Provide the [X, Y] coordinate of the cell's center where the given text is located.  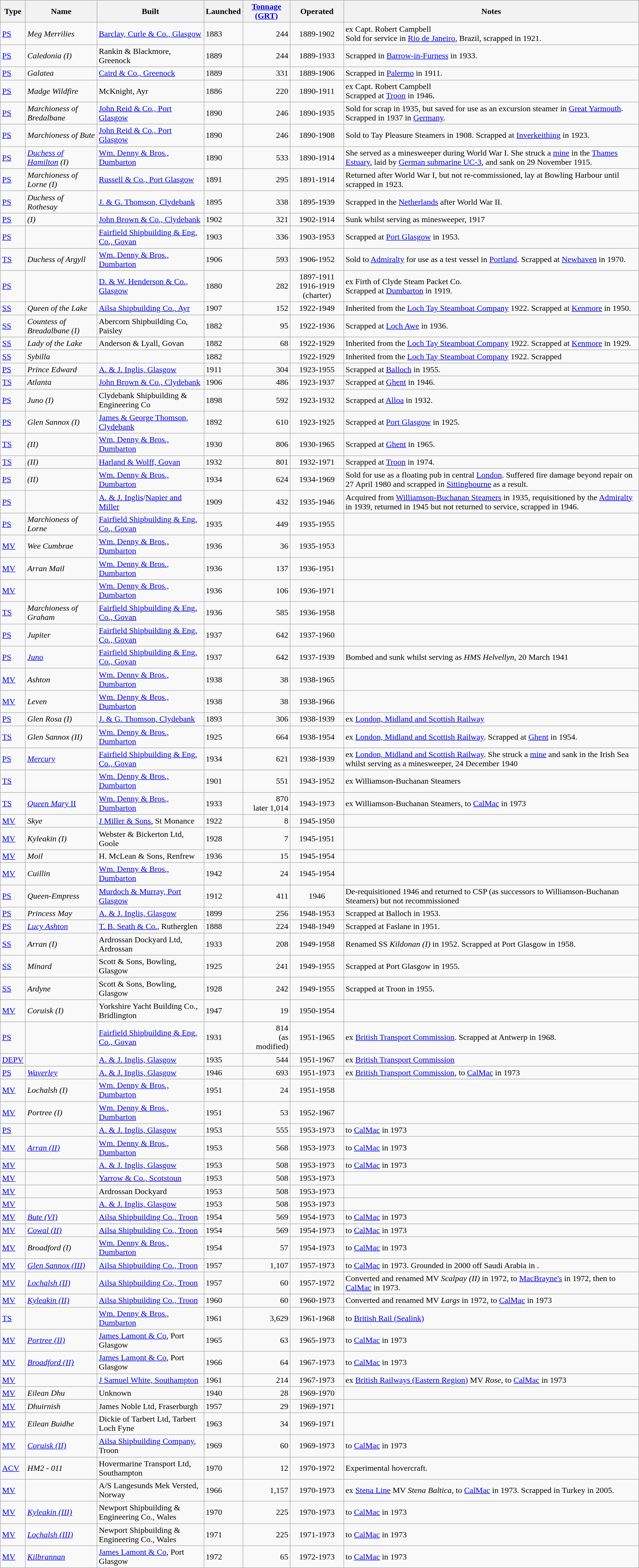
Scrapped at Balloch in 1955. [492, 369]
Scrapped at Alloa in 1932. [492, 400]
1895 [223, 202]
1909 [223, 502]
610 [266, 422]
Wee Cumbrae [61, 546]
1937-1939 [317, 657]
1911 [223, 369]
304 [266, 369]
ex Capt. Robert CampbellSold for service in Rio de Janeiro, Brazil, scrapped in 1921. [492, 33]
Coruisk (I) [61, 1011]
ex London, Midland and Scottish Railway [492, 719]
Anderson & Lyall, Govan [150, 344]
1936-1971 [317, 591]
1902 [223, 219]
James Noble Ltd, Fraserburgh [150, 1406]
Marchioness of Lorne (I) [61, 179]
Tonnage (GRT) [266, 12]
Sold to Tay Pleasure Steamers in 1908. Scrapped at Inverkeithing in 1923. [492, 135]
1947 [223, 1011]
1907 [223, 308]
8 [266, 821]
Juno (I) [61, 400]
1922 [223, 821]
ex British Transport Commission [492, 1060]
68 [266, 344]
Waverley [61, 1073]
Ardrossan Dockyard Ltd, Ardrossan [150, 944]
J Miller & Sons, St Monance [150, 821]
Kyleakin (III) [61, 1513]
Sunk whilst serving as minesweeper, 1917 [492, 219]
Unknown [150, 1393]
Lady of the Lake [61, 344]
1891 [223, 179]
J Samuel White, Southampton [150, 1380]
1965-1973 [317, 1340]
Ailsa Shipbuilding Co., Ayr [150, 308]
Prince Edward [61, 369]
36 [266, 546]
1922-1949 [317, 308]
585 [266, 613]
Skye [61, 821]
ex London, Midland and Scottish Railway. She struck a mine and sank in the Irish Sea whilst serving as a minesweeper, 24 December 1940 [492, 759]
Renamed SS Kildonan (I) in 1952. Scrapped at Port Glasgow in 1958. [492, 944]
1971-1973 [317, 1535]
Lochalsh (I) [61, 1090]
H. McLean & Sons, Renfrew [150, 856]
Returned after World War I, but not re-commissioned, lay at Bowling Harbour until scrapped in 1923. [492, 179]
1938-1966 [317, 701]
Sold for use as a floating pub in central London. Suffered fire damage beyond repair on 27 April 1980 and scrapped in Sittingbourne as a result. [492, 480]
1961-1968 [317, 1318]
Scrapped at Port Glasgow in 1925. [492, 422]
1935-1946 [317, 502]
Coruisk (II) [61, 1446]
1890-1914 [317, 158]
A. & J. Inglis/Napier and Miller [150, 502]
Converted and renamed MV Scalpay (II) in 1972, to MacBrayne's in 1972, then to CalMac in 1973. [492, 1283]
Russell & Co., Port Glasgow [150, 179]
1897-19111916-1919 (charter) [317, 286]
Atlanta [61, 382]
242 [266, 989]
1945-1951 [317, 839]
28 [266, 1393]
806 [266, 444]
Scrapped in Barrow-in-Furness in 1933. [492, 56]
137 [266, 568]
Minard [61, 966]
1938-1965 [317, 680]
1969 [223, 1446]
Dhuirnish [61, 1406]
621 [266, 759]
1899 [223, 914]
1969-1973 [317, 1446]
1923-1925 [317, 422]
Harland & Wolff, Govan [150, 462]
Type [13, 12]
7 [266, 839]
282 [266, 286]
Glen Sannox (II) [61, 737]
Operated [317, 12]
34 [266, 1423]
1932 [223, 462]
Broadford (I) [61, 1248]
870later 1,014 [266, 803]
Glen Rosa (I) [61, 719]
Lucy Ashton [61, 927]
152 [266, 308]
ex British Railways (Eastern Region) MV Rose, to CalMac in 1973 [492, 1380]
Ardyne [61, 989]
Inherited from the Loch Tay Steamboat Company 1922. Scrapped [492, 357]
Notes [492, 12]
Leven [61, 701]
1932-1971 [317, 462]
321 [266, 219]
Converted and renamed MV Largs in 1972, to CalMac in 1973 [492, 1301]
Arran Mail [61, 568]
Scrapped at Ghent in 1946. [492, 382]
DEPV [13, 1060]
19 [266, 1011]
1957-1972 [317, 1283]
1922-1936 [317, 326]
Mercury [61, 759]
1890-1908 [317, 135]
664 [266, 737]
Built [150, 12]
1950-1954 [317, 1011]
1890-1935 [317, 113]
1936-1958 [317, 613]
1906-1952 [317, 259]
Scrapped at Troon in 1974. [492, 462]
224 [266, 927]
593 [266, 259]
1912 [223, 896]
1963 [223, 1423]
1930 [223, 444]
James & George Thomson, Clydebank [150, 422]
Dickie of Tarbert Ltd, Tarbert Loch Fyne [150, 1423]
Meg Merrilies [61, 33]
1951-1973 [317, 1073]
449 [266, 524]
Galatea [61, 73]
1,107 [266, 1265]
D. & W. Henderson & Co., Glasgow [150, 286]
1957-1973 [317, 1265]
Scrapped in Palermo in 1911. [492, 73]
Webster & Bickerton Ltd, Goole [150, 839]
Murdoch & Murray, Port Glasgow [150, 896]
Caledonia (I) [61, 56]
Queen of the Lake [61, 308]
331 [266, 73]
Scrapped at Port Glasgow in 1953. [492, 237]
Queen-Empress [61, 896]
1895-1939 [317, 202]
432 [266, 502]
ex British Transport Commission. Scrapped at Antwerp in 1968. [492, 1037]
1943-1973 [317, 803]
She served as a minesweeper during World War I. She struck a mine in the Thames Estuary, laid by German submarine UC-3, and sank on 29 November 1915. [492, 158]
486 [266, 382]
Scrapped at Troon in 1955. [492, 989]
1951-1958 [317, 1090]
Marchioness of Bute [61, 135]
1969-1970 [317, 1393]
220 [266, 91]
Experimental hovercraft. [492, 1468]
592 [266, 400]
Glen Sannox (I) [61, 422]
1965 [223, 1340]
Abercorn Shipbuilding Co, Paisley [150, 326]
Arran (II) [61, 1148]
Lochalsh (III) [61, 1535]
1960 [223, 1301]
Yarrow & Co., Scotstoun [150, 1178]
Scrapped in the Netherlands after World War II. [492, 202]
814(as modified) [266, 1037]
Ailsa Shipbuilding Company, Troon [150, 1446]
241 [266, 966]
1972-1973 [317, 1557]
53 [266, 1112]
1934-1969 [317, 480]
336 [266, 237]
Madge Wildfire [61, 91]
1948-1949 [317, 927]
Eilean Dhu [61, 1393]
Barclay, Curle & Co., Glasgow [150, 33]
1952-1967 [317, 1112]
Bute (VI) [61, 1217]
1901 [223, 781]
3,629 [266, 1318]
Ashton [61, 680]
57 [266, 1248]
1970-1972 [317, 1468]
Sold to Admiralty for use as a test vessel in Portland. Scrapped at Newhaven in 1970. [492, 259]
1923-1932 [317, 400]
Marchioness of Lorne [61, 524]
12 [266, 1468]
Kyleakin (II) [61, 1301]
ex Stena Line MV Stena Baltica, to CalMac in 1973. Scrapped in Turkey in 2005. [492, 1490]
De-requisitioned 1946 and returned to CSP (as successors to Williamson-Buchanan Steamers) but not recommissioned [492, 896]
95 [266, 326]
Arran (I) [61, 944]
1889-1933 [317, 56]
1972 [223, 1557]
Scrapped at Port Glasgow in 1955. [492, 966]
568 [266, 1148]
1936-1951 [317, 568]
1883 [223, 33]
ex London, Midland and Scottish Railway. Scrapped at Ghent in 1954. [492, 737]
T. B. Seath & Co., Rutherglen [150, 927]
1898 [223, 400]
15 [266, 856]
Duchess of Argyll [61, 259]
208 [266, 944]
Sybilla [61, 357]
Ardrossan Dockyard [150, 1191]
106 [266, 591]
ex Firth of Clyde Steam Packet Co.Scrapped at Dumbarton in 1919. [492, 286]
1889-1906 [317, 73]
Caird & Co., Greenock [150, 73]
Eilean Buidhe [61, 1423]
Moil [61, 856]
Scrapped at Ghent in 1965. [492, 444]
1,157 [266, 1490]
65 [266, 1557]
1892 [223, 422]
1891-1914 [317, 179]
Sold for scrap in 1935, but saved for use as an excursion steamer in Great Yarmouth. Scrapped in 1937 in Germany. [492, 113]
1937-1960 [317, 635]
338 [266, 202]
Hovermarine Transport Ltd, Southampton [150, 1468]
555 [266, 1130]
306 [266, 719]
Marchioness of Bredalbane [61, 113]
ex British Transport Commission, to CalMac in 1973 [492, 1073]
1948-1953 [317, 914]
Inherited from the Loch Tay Steamboat Company 1922. Scrapped at Kenmore in 1929. [492, 344]
29 [266, 1406]
1930-1965 [317, 444]
Broadford (II) [61, 1363]
1903-1953 [317, 237]
1940 [223, 1393]
Countess of Breadalbane (I) [61, 326]
Kilbrannan [61, 1557]
63 [266, 1340]
Juno [61, 657]
Jupiter [61, 635]
Rankin & Blackmore, Greenock [150, 56]
Cowal (II) [61, 1230]
64 [266, 1363]
1890-1911 [317, 91]
Bombed and sunk whilst serving as HMS Helvellyn, 20 March 1941 [492, 657]
Cuillin [61, 873]
1903 [223, 237]
1923-1937 [317, 382]
1935-1953 [317, 546]
HM2 - 011 [61, 1468]
624 [266, 480]
1923-1955 [317, 369]
ACV [13, 1468]
693 [266, 1073]
533 [266, 158]
(I) [61, 219]
544 [266, 1060]
ex Capt. Robert CampbellScrapped at Troon in 1946. [492, 91]
551 [266, 781]
1931 [223, 1037]
to CalMac in 1973. Grounded in 2000 off Saudi Arabia in . [492, 1265]
295 [266, 179]
214 [266, 1380]
Marchioness of Graham [61, 613]
Glen Sannox (III) [61, 1265]
1949-1958 [317, 944]
A/S Langesunds Mek Versted, Norway [150, 1490]
Launched [223, 12]
to British Rail (Sealink) [492, 1318]
1880 [223, 286]
Scrapped at Faslane in 1951. [492, 927]
Inherited from the Loch Tay Steamboat Company 1922. Scrapped at Kenmore in 1950. [492, 308]
256 [266, 914]
1902-1914 [317, 219]
1942 [223, 873]
Queen Mary II [61, 803]
Duchess of Rothesay [61, 202]
1943-1952 [317, 781]
1945-1950 [317, 821]
1971 [223, 1535]
1889-1902 [317, 33]
Kyleakin (I) [61, 839]
1886 [223, 91]
Duchess of Hamilton (I) [61, 158]
Scrapped at Balloch in 1953. [492, 914]
ex Williamson-Buchanan Steamers [492, 781]
Scrapped at Loch Awe in 1936. [492, 326]
Yorkshire Yacht Building Co., Bridlington [150, 1011]
Name [61, 12]
Portree (II) [61, 1340]
1935-1955 [317, 524]
Portree (I) [61, 1112]
1960-1973 [317, 1301]
801 [266, 462]
1888 [223, 927]
1951-1965 [317, 1037]
Lochalsh (II) [61, 1283]
McKnight, Ayr [150, 91]
ex Williamson-Buchanan Steamers, to CalMac in 1973 [492, 803]
Princess May [61, 914]
1951-1967 [317, 1060]
1893 [223, 719]
411 [266, 896]
Clydebank Shipbuilding & Engineering Co [150, 400]
1938-1954 [317, 737]
